Scan for the cell matching the given text and deliver its [X, Y] coordinate at center. 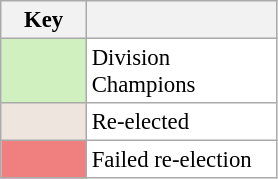
Division Champions [182, 72]
Failed re-election [182, 160]
Key [44, 20]
Re-elected [182, 122]
